Extract the [x, y] coordinate from the center of the cell holding the provided text.  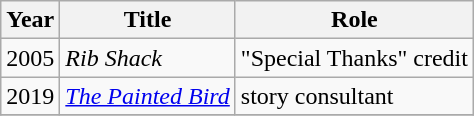
The Painted Bird [148, 96]
story consultant [354, 96]
2019 [30, 96]
Year [30, 20]
Rib Shack [148, 58]
Title [148, 20]
"Special Thanks" credit [354, 58]
Role [354, 20]
2005 [30, 58]
